Return (x, y) of the center of cell containing provided text 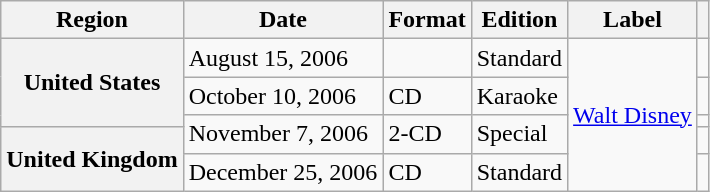
Karaoke (519, 96)
November 7, 2006 (283, 134)
Label (633, 20)
Walt Disney (633, 115)
December 25, 2006 (283, 172)
Date (283, 20)
Special (519, 134)
August 15, 2006 (283, 58)
October 10, 2006 (283, 96)
Region (92, 20)
Format (427, 20)
United States (92, 82)
2-CD (427, 134)
Edition (519, 20)
United Kingdom (92, 158)
